Output the [X, Y] coordinate of the center of the cell containing the given text.  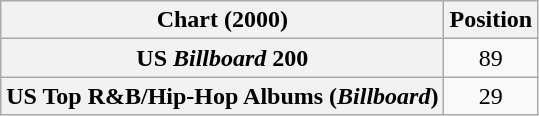
US Billboard 200 [222, 58]
89 [491, 58]
29 [491, 96]
Chart (2000) [222, 20]
Position [491, 20]
US Top R&B/Hip-Hop Albums (Billboard) [222, 96]
